For the text-containing cell, return its midpoint in (X, Y) coordinate format. 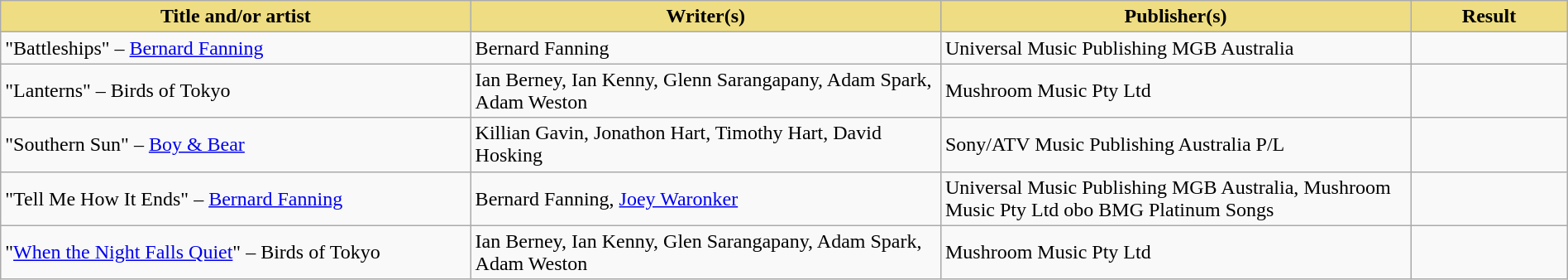
Ian Berney, Ian Kenny, Glen Sarangapany, Adam Spark, Adam Weston (705, 252)
Bernard Fanning (705, 48)
Result (1489, 17)
"Lanterns" – Birds of Tokyo (236, 91)
Writer(s) (705, 17)
"Battleships" – Bernard Fanning (236, 48)
Publisher(s) (1175, 17)
"Tell Me How It Ends" – Bernard Fanning (236, 199)
Sony/ATV Music Publishing Australia P/L (1175, 144)
Universal Music Publishing MGB Australia (1175, 48)
Universal Music Publishing MGB Australia, Mushroom Music Pty Ltd obo BMG Platinum Songs (1175, 199)
"Southern Sun" – Boy & Bear (236, 144)
Bernard Fanning, Joey Waronker (705, 199)
Title and/or artist (236, 17)
Killian Gavin, Jonathon Hart, Timothy Hart, David Hosking (705, 144)
Ian Berney, Ian Kenny, Glenn Sarangapany, Adam Spark, Adam Weston (705, 91)
"When the Night Falls Quiet" – Birds of Tokyo (236, 252)
